Detect which cell encompasses the target text, then output its [X, Y] center coordinate. 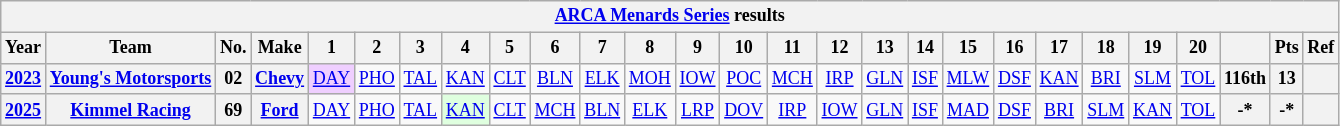
18 [1106, 48]
LRP [698, 110]
9 [698, 48]
POC [744, 78]
ARCA Menards Series results [670, 16]
5 [510, 48]
6 [555, 48]
Young's Motorsports [130, 78]
19 [1153, 48]
20 [1198, 48]
16 [1015, 48]
2 [376, 48]
11 [793, 48]
1 [331, 48]
Ford [280, 110]
DOV [744, 110]
MAD [968, 110]
69 [234, 110]
17 [1059, 48]
116th [1246, 78]
No. [234, 48]
15 [968, 48]
2025 [24, 110]
02 [234, 78]
14 [926, 48]
MLW [968, 78]
MOH [650, 78]
10 [744, 48]
Make [280, 48]
Team [130, 48]
Chevy [280, 78]
Ref [1321, 48]
12 [840, 48]
Pts [1286, 48]
2023 [24, 78]
3 [420, 48]
7 [602, 48]
8 [650, 48]
Kimmel Racing [130, 110]
4 [465, 48]
Year [24, 48]
